Detect which cell encompasses the target text, then output its (x, y) center coordinate. 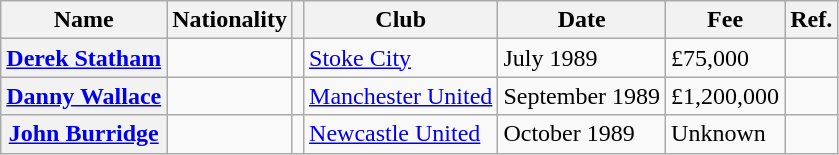
July 1989 (582, 58)
John Burridge (84, 134)
Derek Statham (84, 58)
Danny Wallace (84, 96)
Newcastle United (401, 134)
£1,200,000 (726, 96)
£75,000 (726, 58)
Manchester United (401, 96)
Name (84, 20)
Nationality (230, 20)
Unknown (726, 134)
Ref. (812, 20)
October 1989 (582, 134)
Fee (726, 20)
Club (401, 20)
Date (582, 20)
Stoke City (401, 58)
September 1989 (582, 96)
